From the cell containing the given text, extract its center point as (X, Y) coordinate. 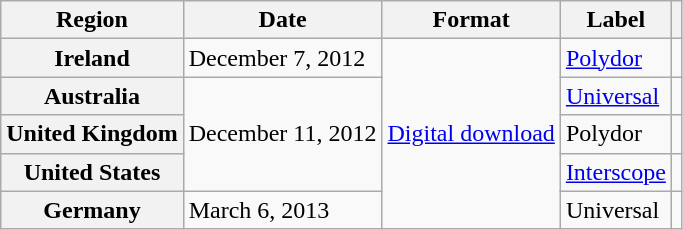
Germany (92, 210)
Format (471, 20)
Interscope (616, 172)
December 7, 2012 (282, 58)
Australia (92, 96)
Digital download (471, 134)
December 11, 2012 (282, 134)
Region (92, 20)
Date (282, 20)
Ireland (92, 58)
United States (92, 172)
Label (616, 20)
United Kingdom (92, 134)
March 6, 2013 (282, 210)
